Detect which cell encompasses the target text, then output its [x, y] center coordinate. 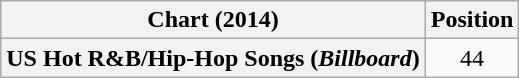
Position [472, 20]
Chart (2014) [213, 20]
44 [472, 58]
US Hot R&B/Hip-Hop Songs (Billboard) [213, 58]
